Identify which cell holds the provided text, then report its [X, Y] central coordinate. 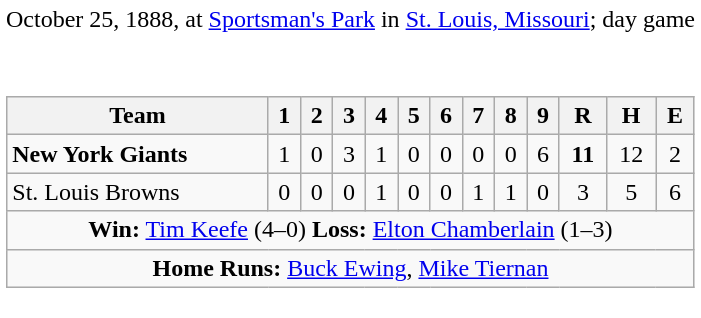
St. Louis Browns [138, 192]
E [675, 116]
October 25, 1888, at Sportsman's Park in St. Louis, Missouri; day game [350, 20]
New York Giants [138, 154]
11 [582, 154]
7 [478, 116]
8 [511, 116]
Team [138, 116]
R [582, 116]
12 [632, 154]
Home Runs: Buck Ewing, Mike Tiernan [350, 268]
4 [381, 116]
9 [543, 116]
H [632, 116]
Win: Tim Keefe (4–0) Loss: Elton Chamberlain (1–3) [350, 230]
